Identify which cell holds the provided text, then report its (X, Y) central coordinate. 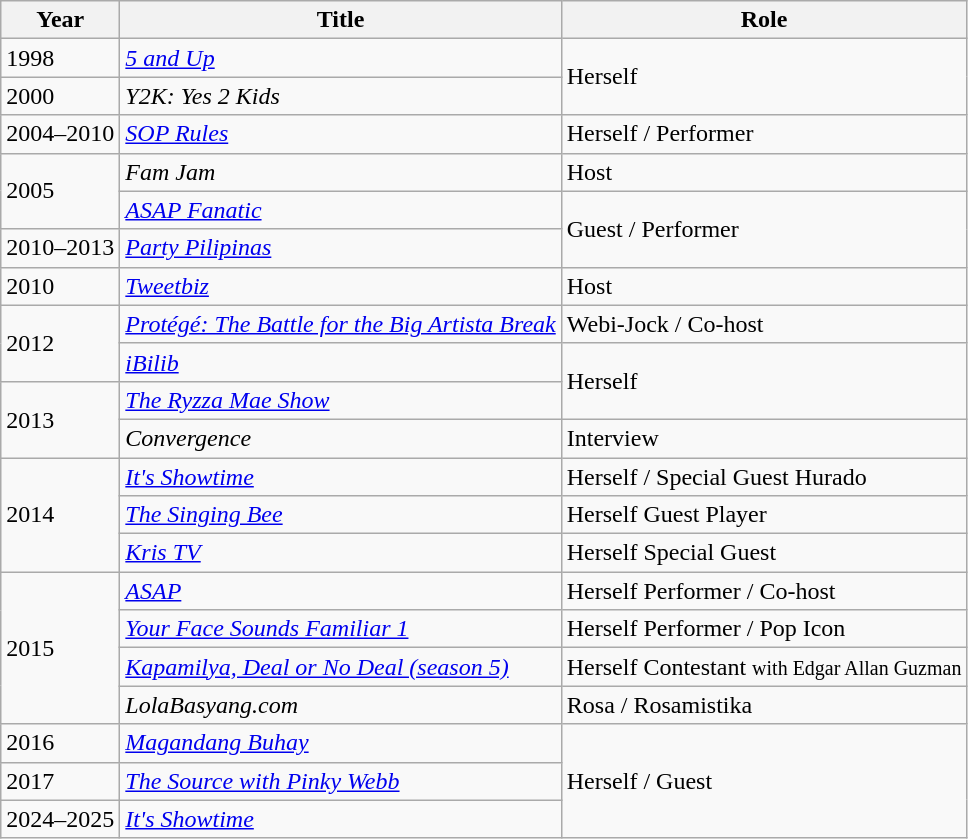
Herself Special Guest (764, 553)
2000 (60, 96)
Kapamilya, Deal or No Deal (season 5) (340, 667)
Party Pilipinas (340, 248)
Herself / Performer (764, 134)
Webi-Jock / Co-host (764, 324)
2010 (60, 286)
1998 (60, 58)
The Ryzza Mae Show (340, 400)
Fam Jam (340, 172)
Y2K: Yes 2 Kids (340, 96)
Herself Performer / Co-host (764, 591)
ASAP (340, 591)
iBilib (340, 362)
LolaBasyang.com (340, 705)
SOP Rules (340, 134)
2013 (60, 419)
2005 (60, 191)
2017 (60, 781)
Interview (764, 438)
Herself Performer / Pop Icon (764, 629)
Herself / Guest (764, 781)
The Source with Pinky Webb (340, 781)
Rosa / Rosamistika (764, 705)
Kris TV (340, 553)
Herself Contestant with Edgar Allan Guzman (764, 667)
Convergence (340, 438)
2010–2013 (60, 248)
Herself / Special Guest Hurado (764, 477)
Protégé: The Battle for the Big Artista Break (340, 324)
Your Face Sounds Familiar 1 (340, 629)
Tweetbiz (340, 286)
2012 (60, 343)
The Singing Bee (340, 515)
Magandang Buhay (340, 743)
Herself Guest Player (764, 515)
Year (60, 20)
Guest / Performer (764, 229)
Role (764, 20)
Title (340, 20)
2015 (60, 648)
2014 (60, 515)
2024–2025 (60, 819)
2016 (60, 743)
5 and Up (340, 58)
ASAP Fanatic (340, 210)
2004–2010 (60, 134)
